Pinpoint the cell where the given text exists, returning its (x, y) midpoint coordinate. 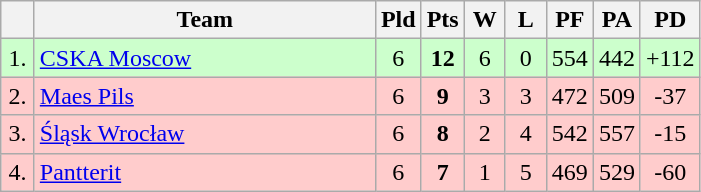
0 (526, 58)
7 (442, 172)
Team (204, 20)
-15 (670, 134)
PF (570, 20)
Śląsk Wrocław (204, 134)
12 (442, 58)
Pts (442, 20)
469 (570, 172)
8 (442, 134)
PD (670, 20)
-37 (670, 96)
542 (570, 134)
3. (18, 134)
472 (570, 96)
2. (18, 96)
9 (442, 96)
Pld (398, 20)
CSKA Moscow (204, 58)
W (484, 20)
Maes Pils (204, 96)
554 (570, 58)
Pantterit (204, 172)
529 (616, 172)
442 (616, 58)
2 (484, 134)
-60 (670, 172)
4. (18, 172)
+112 (670, 58)
1 (484, 172)
5 (526, 172)
PA (616, 20)
L (526, 20)
557 (616, 134)
4 (526, 134)
1. (18, 58)
509 (616, 96)
